Locate the cell with the specified text and output its (X, Y) center coordinate. 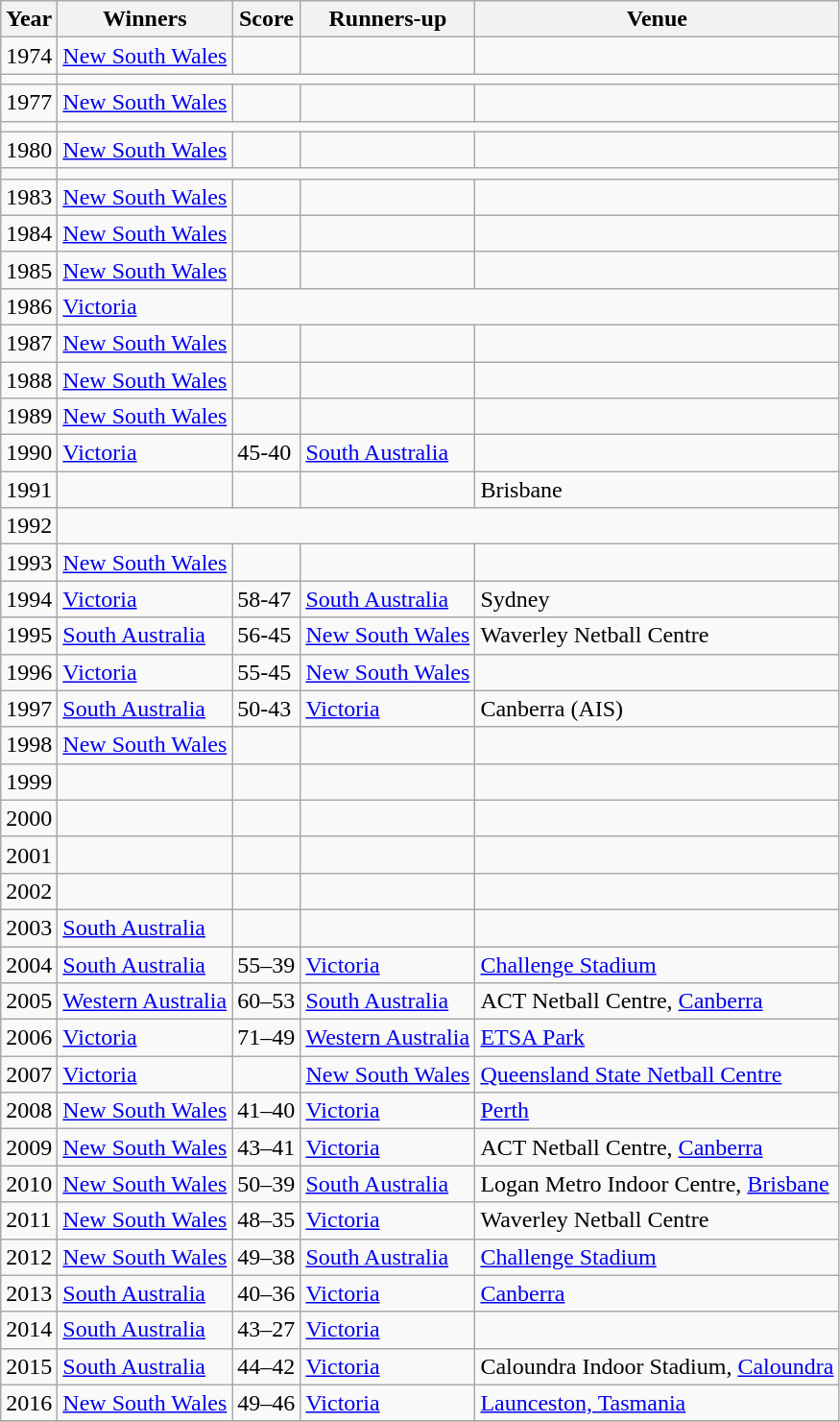
48–35 (267, 1220)
49–46 (267, 1403)
71–49 (267, 1038)
1996 (29, 672)
2005 (29, 1001)
1980 (29, 150)
Logan Metro Indoor Centre, Brisbane (657, 1184)
Venue (657, 19)
50-43 (267, 709)
2010 (29, 1184)
2006 (29, 1038)
43–27 (267, 1330)
1974 (29, 56)
Canberra (AIS) (657, 709)
2007 (29, 1074)
Brisbane (657, 490)
2003 (29, 928)
58-47 (267, 599)
1992 (29, 526)
2008 (29, 1111)
56-45 (267, 636)
45-40 (267, 453)
ETSA Park (657, 1038)
1995 (29, 636)
Queensland State Netball Centre (657, 1074)
2000 (29, 818)
1999 (29, 782)
1977 (29, 103)
2004 (29, 965)
1985 (29, 270)
1983 (29, 197)
1986 (29, 306)
2014 (29, 1330)
50–39 (267, 1184)
2009 (29, 1147)
1984 (29, 233)
2001 (29, 855)
1989 (29, 417)
Score (267, 19)
Launceston, Tasmania (657, 1403)
1991 (29, 490)
Winners (145, 19)
49–38 (267, 1257)
40–36 (267, 1293)
Sydney (657, 599)
55–39 (267, 965)
60–53 (267, 1001)
1993 (29, 563)
Year (29, 19)
Runners-up (388, 19)
43–41 (267, 1147)
44–42 (267, 1366)
2002 (29, 891)
Perth (657, 1111)
1988 (29, 379)
1987 (29, 343)
1990 (29, 453)
2011 (29, 1220)
Canberra (657, 1293)
1997 (29, 709)
2015 (29, 1366)
1998 (29, 745)
55-45 (267, 672)
41–40 (267, 1111)
2012 (29, 1257)
1994 (29, 599)
2016 (29, 1403)
Caloundra Indoor Stadium, Caloundra (657, 1366)
2013 (29, 1293)
